Detect which cell encompasses the target text, then output its [x, y] center coordinate. 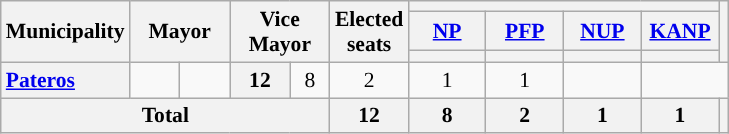
Municipality [66, 32]
Vice Mayor [280, 32]
PFP [525, 32]
Total [166, 116]
NP [447, 32]
Mayor [180, 32]
Electedseats [369, 32]
KANP [680, 32]
Pateros [66, 80]
NUP [603, 32]
